Return [X, Y] of the center of cell containing provided text 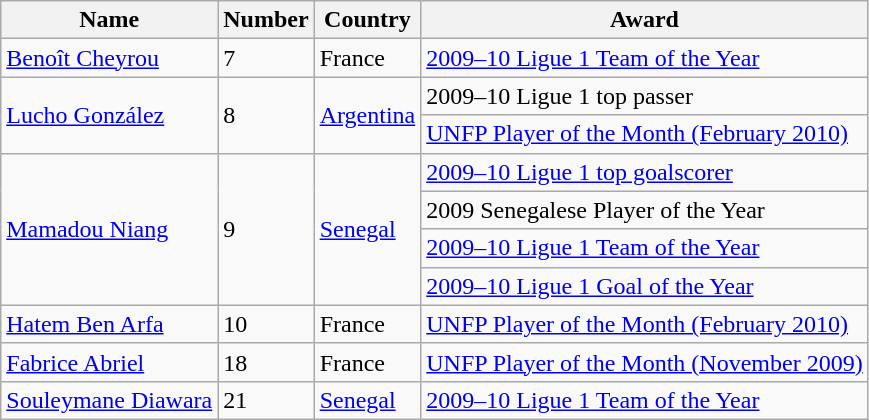
Argentina [368, 115]
UNFP Player of the Month (November 2009) [644, 362]
9 [266, 229]
8 [266, 115]
21 [266, 400]
Hatem Ben Arfa [110, 324]
2009–10 Ligue 1 Goal of the Year [644, 286]
Benoît Cheyrou [110, 58]
Award [644, 20]
Fabrice Abriel [110, 362]
Souleymane Diawara [110, 400]
7 [266, 58]
18 [266, 362]
10 [266, 324]
Name [110, 20]
2009–10 Ligue 1 top goalscorer [644, 172]
Lucho González [110, 115]
2009–10 Ligue 1 top passer [644, 96]
2009 Senegalese Player of the Year [644, 210]
Country [368, 20]
Mamadou Niang [110, 229]
Number [266, 20]
